For the text-containing cell, return its midpoint in (X, Y) coordinate format. 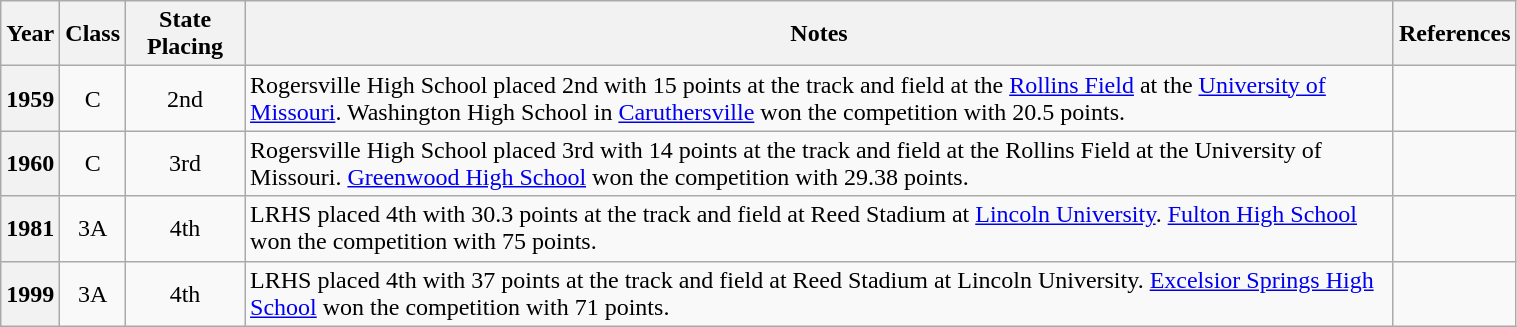
Class (93, 34)
1960 (30, 164)
References (1454, 34)
1959 (30, 98)
LRHS placed 4th with 30.3 points at the track and field at Reed Stadium at Lincoln University. Fulton High School won the competition with 75 points. (820, 228)
1981 (30, 228)
2nd (186, 98)
Year (30, 34)
Notes (820, 34)
State Placing (186, 34)
1999 (30, 294)
3rd (186, 164)
